Search for the cell housing the specified text and yield its (X, Y) center coordinate. 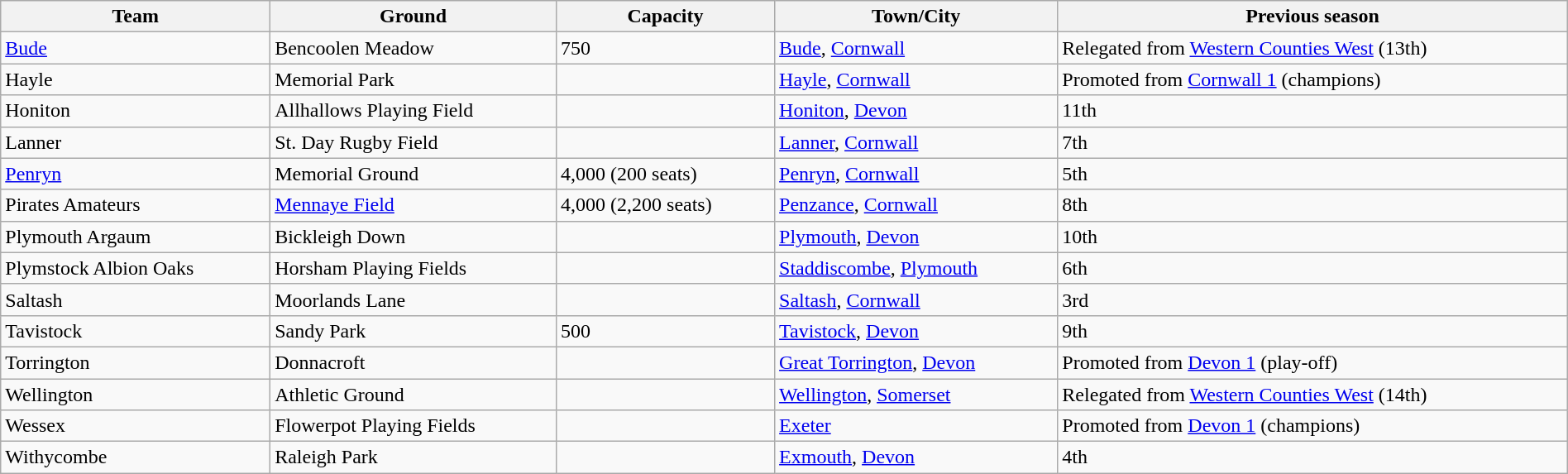
Capacity (666, 17)
Promoted from Devon 1 (champions) (1312, 426)
Penryn, Cornwall (916, 174)
Memorial Park (414, 79)
Promoted from Cornwall 1 (champions) (1312, 79)
Previous season (1312, 17)
10th (1312, 237)
4th (1312, 457)
Saltash, Cornwall (916, 299)
9th (1312, 331)
Tavistock (136, 331)
Saltash (136, 299)
11th (1312, 111)
Allhallows Playing Field (414, 111)
Wellington (136, 395)
Donnacroft (414, 362)
Bude (136, 48)
Ground (414, 17)
Great Torrington, Devon (916, 362)
750 (666, 48)
5th (1312, 174)
Memorial Ground (414, 174)
Flowerpot Playing Fields (414, 426)
Bencoolen Meadow (414, 48)
Mennaye Field (414, 205)
7th (1312, 142)
Pirates Amateurs (136, 205)
Relegated from Western Counties West (14th) (1312, 395)
4,000 (2,200 seats) (666, 205)
Bickleigh Down (414, 237)
Plymouth, Devon (916, 237)
Wessex (136, 426)
Exeter (916, 426)
Withycombe (136, 457)
Sandy Park (414, 331)
Town/City (916, 17)
Lanner, Cornwall (916, 142)
3rd (1312, 299)
Hayle (136, 79)
Bude, Cornwall (916, 48)
Raleigh Park (414, 457)
Honiton (136, 111)
Penryn (136, 174)
Lanner (136, 142)
Moorlands Lane (414, 299)
St. Day Rugby Field (414, 142)
Penzance, Cornwall (916, 205)
Team (136, 17)
Torrington (136, 362)
8th (1312, 205)
Hayle, Cornwall (916, 79)
500 (666, 331)
Tavistock, Devon (916, 331)
Honiton, Devon (916, 111)
Exmouth, Devon (916, 457)
4,000 (200 seats) (666, 174)
Promoted from Devon 1 (play-off) (1312, 362)
Athletic Ground (414, 395)
Staddiscombe, Plymouth (916, 268)
6th (1312, 268)
Plymouth Argaum (136, 237)
Horsham Playing Fields (414, 268)
Relegated from Western Counties West (13th) (1312, 48)
Plymstock Albion Oaks (136, 268)
Wellington, Somerset (916, 395)
